Return (X, Y) of the center of cell containing provided text 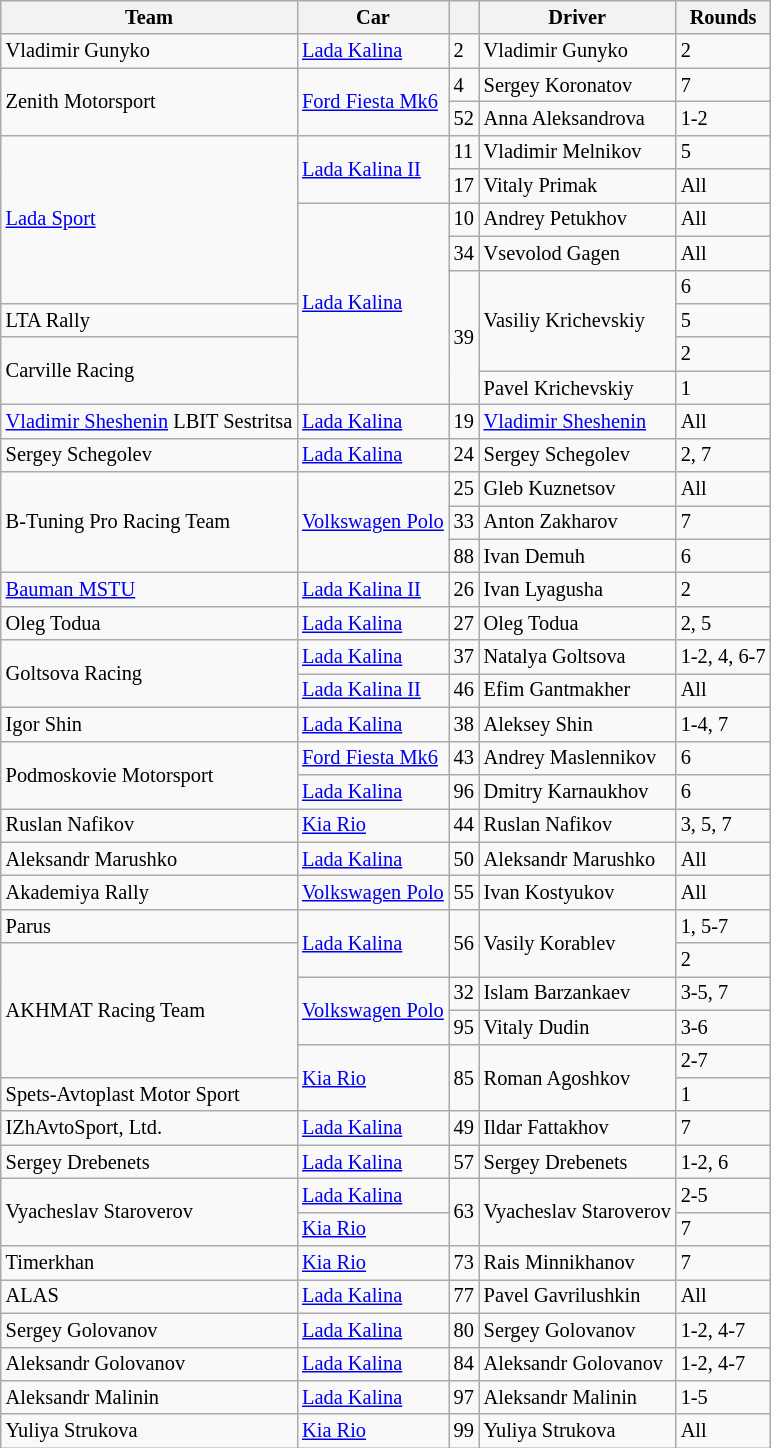
AKHMAT Racing Team (149, 1010)
Ivan Lyagusha (578, 589)
38 (464, 724)
Ivan Kostyukov (578, 892)
95 (464, 1027)
1-4, 7 (724, 724)
IZhAvtoSport, Ltd. (149, 1128)
1-2 (724, 118)
Rais Minnikhanov (578, 1263)
1-2, 6 (724, 1162)
57 (464, 1162)
44 (464, 825)
Igor Shin (149, 724)
77 (464, 1296)
Islam Barzankaev (578, 993)
19 (464, 421)
46 (464, 690)
LTA Rally (149, 320)
2, 7 (724, 455)
1, 5-7 (724, 926)
2, 5 (724, 623)
3-6 (724, 1027)
Lada Sport (149, 219)
33 (464, 522)
Vasily Korablev (578, 942)
Vitaly Dudin (578, 1027)
Vladimir Sheshenin LBIT Sestritsa (149, 421)
Podmoskovie Motorsport (149, 774)
Efim Gantmakher (578, 690)
Vladimir Sheshenin (578, 421)
Carville Racing (149, 370)
ALAS (149, 1296)
3-5, 7 (724, 993)
Sergey Koronatov (578, 85)
4 (464, 85)
Zenith Motorsport (149, 102)
Spets-Avtoplast Motor Sport (149, 1094)
B-Tuning Pro Racing Team (149, 522)
50 (464, 859)
84 (464, 1364)
73 (464, 1263)
Vladimir Melnikov (578, 152)
32 (464, 993)
Ildar Fattakhov (578, 1128)
Natalya Goltsova (578, 657)
37 (464, 657)
10 (464, 219)
Pavel Gavrilushkin (578, 1296)
27 (464, 623)
99 (464, 1431)
85 (464, 1078)
Team (149, 17)
Andrey Petukhov (578, 219)
55 (464, 892)
Driver (578, 17)
Akademiya Rally (149, 892)
Pavel Krichevskiy (578, 388)
Anna Aleksandrova (578, 118)
Aleksey Shin (578, 724)
43 (464, 758)
Bauman MSTU (149, 589)
63 (464, 1212)
Vitaly Primak (578, 186)
88 (464, 556)
Vasiliy Krichevskiy (578, 320)
11 (464, 152)
34 (464, 253)
Vsevolod Gagen (578, 253)
24 (464, 455)
96 (464, 791)
Andrey Maslennikov (578, 758)
39 (464, 338)
Rounds (724, 17)
80 (464, 1330)
49 (464, 1128)
Ivan Demuh (578, 556)
52 (464, 118)
Roman Agoshkov (578, 1078)
25 (464, 489)
2-7 (724, 1061)
3, 5, 7 (724, 825)
Parus (149, 926)
26 (464, 589)
1-2, 4, 6-7 (724, 657)
Anton Zakharov (578, 522)
1-5 (724, 1397)
Car (372, 17)
97 (464, 1397)
Timerkhan (149, 1263)
17 (464, 186)
56 (464, 942)
Dmitry Karnaukhov (578, 791)
Goltsova Racing (149, 674)
Gleb Kuznetsov (578, 489)
2-5 (724, 1195)
